Return (X, Y) of the center of cell containing provided text 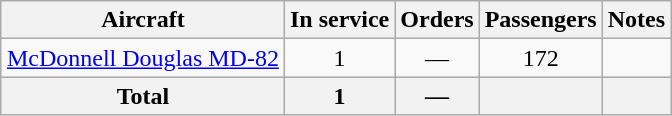
Passengers (540, 20)
McDonnell Douglas MD-82 (142, 58)
172 (540, 58)
Total (142, 96)
In service (339, 20)
Notes (636, 20)
Aircraft (142, 20)
Orders (437, 20)
